Locate the cell with the specified text and output its (x, y) center coordinate. 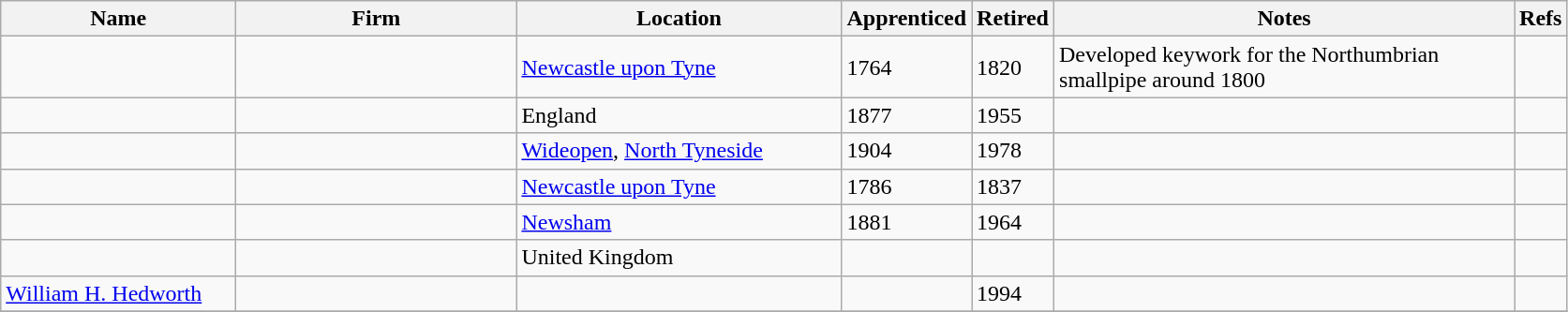
1820 (1013, 67)
England (679, 115)
Developed keywork for the Northumbrian smallpipe around 1800 (1284, 67)
Refs (1541, 19)
Apprenticed (907, 19)
Notes (1284, 19)
1994 (1013, 293)
1978 (1013, 151)
1955 (1013, 115)
Retired (1013, 19)
1837 (1013, 186)
Name (118, 19)
William H. Hedworth (118, 293)
Newsham (679, 222)
1786 (907, 186)
1904 (907, 151)
1881 (907, 222)
Location (679, 19)
Firm (377, 19)
1764 (907, 67)
United Kingdom (679, 258)
1877 (907, 115)
1964 (1013, 222)
Wideopen, North Tyneside (679, 151)
